Extract the [x, y] coordinate from the center of the cell holding the provided text.  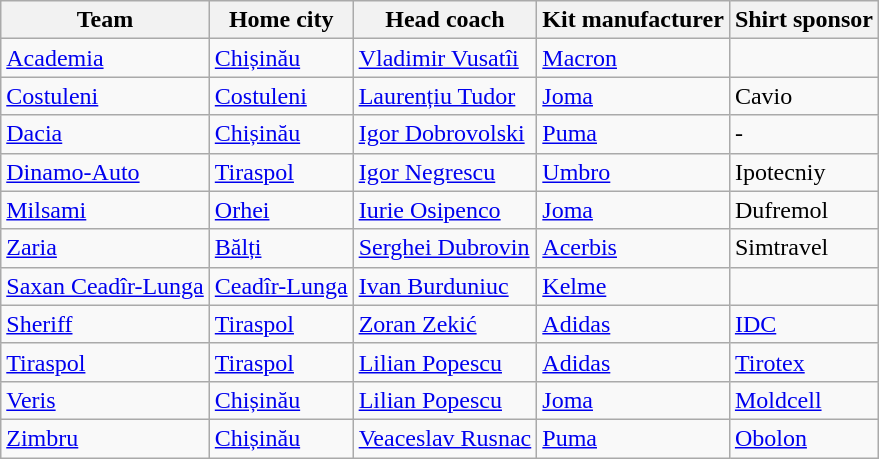
Laurențiu Tudor [445, 96]
Kit manufacturer [634, 20]
Simtravel [804, 248]
Zoran Zekić [445, 324]
Shirt sponsor [804, 20]
Vladimir Vusatîi [445, 58]
Iurie Osipenco [445, 210]
Home city [281, 20]
Ceadîr-Lunga [281, 286]
Igor Negrescu [445, 172]
Saxan Ceadîr-Lunga [106, 286]
Ivan Burduniuc [445, 286]
Dufremol [804, 210]
Ipotecniy [804, 172]
Cavio [804, 96]
Moldcell [804, 400]
Zimbru [106, 438]
Acerbis [634, 248]
Umbro [634, 172]
Veris [106, 400]
Dinamo-Auto [106, 172]
IDC [804, 324]
Team [106, 20]
Zaria [106, 248]
Sheriff [106, 324]
Serghei Dubrovin [445, 248]
Head coach [445, 20]
Kelme [634, 286]
- [804, 134]
Tirotex [804, 362]
Academia [106, 58]
Veaceslav Rusnac [445, 438]
Milsami [106, 210]
Orhei [281, 210]
Bălți [281, 248]
Obolon [804, 438]
Igor Dobrovolski [445, 134]
Macron [634, 58]
Dacia [106, 134]
